Determine the [X, Y] coordinate at the center of the cell enclosing the given text.  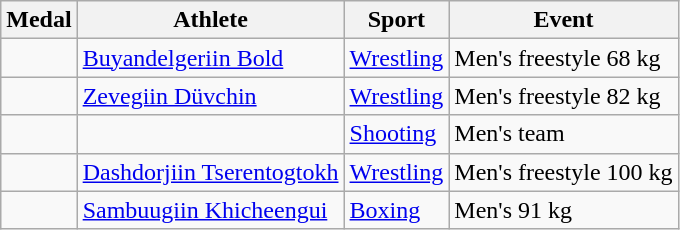
Zevegiin Düvchin [210, 96]
Shooting [396, 134]
Men's freestyle 68 kg [564, 58]
Men's freestyle 82 kg [564, 96]
Athlete [210, 20]
Men's freestyle 100 kg [564, 172]
Sambuugiin Khicheengui [210, 210]
Men's 91 kg [564, 210]
Dashdorjiin Tserentogtokh [210, 172]
Sport [396, 20]
Medal [39, 20]
Men's team [564, 134]
Boxing [396, 210]
Event [564, 20]
Buyandelgeriin Bold [210, 58]
